Detect which cell encompasses the target text, then output its (x, y) center coordinate. 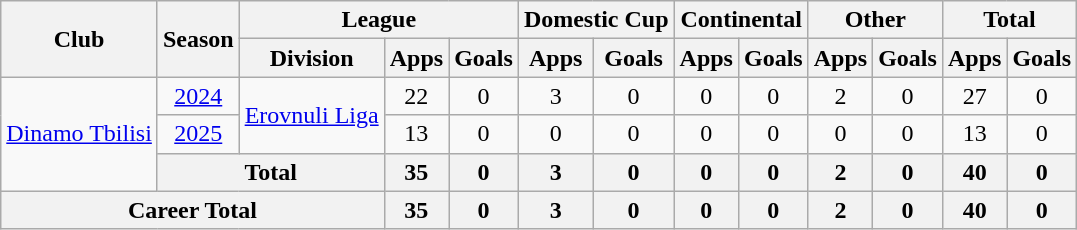
2025 (198, 134)
League (378, 20)
Domestic Cup (596, 20)
Erovnuli Liga (312, 115)
Club (80, 39)
Division (312, 58)
Dinamo Tbilisi (80, 134)
22 (416, 96)
Other (875, 20)
2024 (198, 96)
Season (198, 39)
Continental (741, 20)
27 (974, 96)
Career Total (192, 210)
